Extract the (x, y) coordinate from the center of the cell holding the provided text.  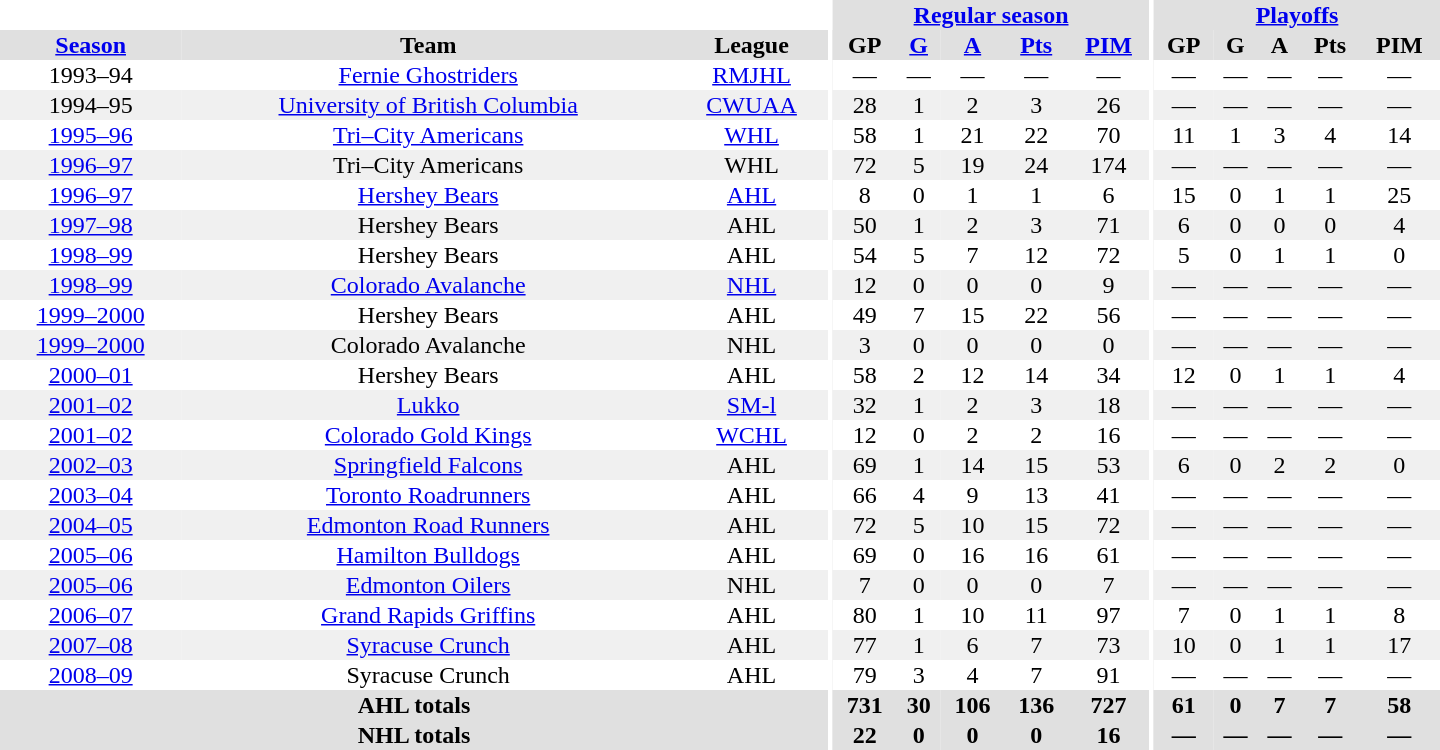
2007–08 (90, 645)
2000–01 (90, 375)
Season (90, 45)
League (752, 45)
1997–98 (90, 225)
70 (1108, 135)
2006–07 (90, 615)
2004–05 (90, 525)
24 (1036, 165)
CWUAA (752, 105)
26 (1108, 105)
34 (1108, 375)
RMJHL (752, 75)
41 (1108, 495)
174 (1108, 165)
1993–94 (90, 75)
80 (865, 615)
25 (1400, 195)
Team (428, 45)
Springfield Falcons (428, 465)
66 (865, 495)
28 (865, 105)
NHL totals (414, 735)
Edmonton Road Runners (428, 525)
Toronto Roadrunners (428, 495)
17 (1400, 645)
1995–96 (90, 135)
53 (1108, 465)
Edmonton Oilers (428, 585)
731 (865, 705)
50 (865, 225)
91 (1108, 675)
2003–04 (90, 495)
79 (865, 675)
56 (1108, 315)
19 (973, 165)
Grand Rapids Griffins (428, 615)
49 (865, 315)
18 (1108, 405)
136 (1036, 705)
21 (973, 135)
727 (1108, 705)
Hamilton Bulldogs (428, 555)
University of British Columbia (428, 105)
SM-l (752, 405)
2008–09 (90, 675)
32 (865, 405)
1994–95 (90, 105)
WCHL (752, 435)
97 (1108, 615)
Colorado Gold Kings (428, 435)
54 (865, 255)
2002–03 (90, 465)
Regular season (991, 15)
71 (1108, 225)
Lukko (428, 405)
30 (919, 705)
AHL totals (414, 705)
77 (865, 645)
106 (973, 705)
73 (1108, 645)
13 (1036, 495)
Playoffs (1297, 15)
Fernie Ghostriders (428, 75)
